Return the [x, y] coordinate for the center point of the cell that contains the specified text.  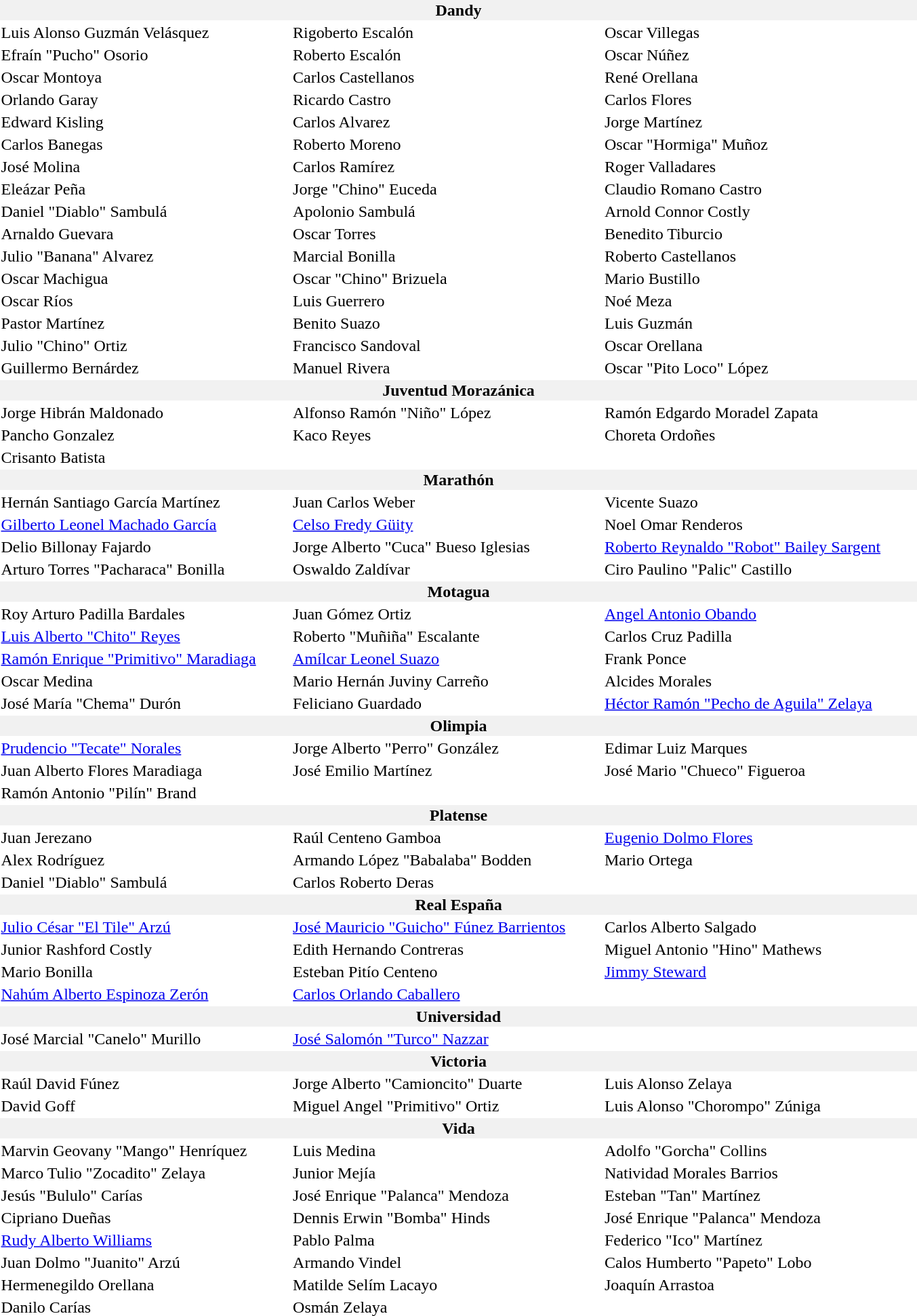
Benito Suazo [447, 323]
José Mario "Chueco" Figueroa [760, 770]
Roberto Castellanos [760, 256]
Oscar "Chino" Brizuela [447, 279]
Noé Meza [760, 301]
Kaco Reyes [447, 435]
Guillermo Bernárdez [145, 368]
Rigoberto Escalón [447, 33]
Ramón Enrique "Primitivo" Maradiaga [145, 659]
Jesús "Bululo" Carías [145, 1195]
Oscar "Pito Loco" López [760, 368]
Luis Alberto "Chito" Reyes [145, 636]
Julio "Banana" Alvarez [145, 256]
Junior Mejía [447, 1173]
Julio César "El Tile" Arzú [145, 927]
Jorge Alberto "Cuca" Bueso Iglesias [447, 547]
Raúl Centeno Gamboa [447, 838]
Edith Hernando Contreras [447, 949]
Héctor Ramón "Pecho de Aguila" Zelaya [760, 703]
José Salomón "Turco" Nazzar [447, 1039]
Carlos Alberto Salgado [760, 927]
Ciro Paulino "Palic" Castillo [760, 569]
Oscar Torres [447, 234]
José María "Chema" Durón [145, 703]
Oscar Orellana [760, 346]
Mario Bonilla [145, 972]
Eleázar Peña [145, 189]
Oscar Machigua [145, 279]
Luis Alonso Guzmán Velásquez [145, 33]
Hernán Santiago García Martínez [145, 502]
Delio Billonay Fajardo [145, 547]
Angel Antonio Obando [760, 614]
Rudy Alberto Williams [145, 1240]
Pastor Martínez [145, 323]
Armando López "Babalaba" Bodden [447, 860]
Luis Medina [447, 1151]
Roberto Reynaldo "Robot" Bailey Sargent [760, 547]
Julio "Chino" Ortiz [145, 346]
Frank Ponce [760, 659]
Claudio Romano Castro [760, 189]
Juan Carlos Weber [447, 502]
Carlos Roberto Deras [447, 882]
Arnold Connor Costly [760, 211]
Marco Tulio "Zocadito" Zelaya [145, 1173]
Arturo Torres "Pacharaca" Bonilla [145, 569]
Pablo Palma [447, 1240]
Marvin Geovany "Mango" Henríquez [145, 1151]
Roberto "Muñiña" Escalante [447, 636]
Luis Guerrero [447, 301]
Miguel Antonio "Hino" Mathews [760, 949]
Prudencio "Tecate" Norales [145, 748]
Ricardo Castro [447, 100]
Universidad [458, 1016]
Calos Humberto "Papeto" Lobo [760, 1262]
Luis Guzmán [760, 323]
David Goff [145, 1106]
Roberto Escalón [447, 55]
Manuel Rivera [447, 368]
Vicente Suazo [760, 502]
Victoria [458, 1061]
Pancho Gonzalez [145, 435]
Arnaldo Guevara [145, 234]
Mario Bustillo [760, 279]
Edimar Luiz Marques [760, 748]
Roberto Moreno [447, 144]
Luis Alonso "Chorompo" Zúniga [760, 1106]
Luis Alonso Zelaya [760, 1084]
Carlos Banegas [145, 144]
Mario Hernán Juviny Carreño [447, 681]
José Emilio Martínez [447, 770]
Jorge Hibrán Maldonado [145, 413]
Adolfo "Gorcha" Collins [760, 1151]
Jimmy Steward [760, 972]
Oscar Núñez [760, 55]
Jorge Martínez [760, 122]
Dandy [458, 10]
Oscar Montoya [145, 77]
Roy Arturo Padilla Bardales [145, 614]
Real España [458, 905]
Orlando Garay [145, 100]
Federico "Ico" Martínez [760, 1240]
José Marcial "Canelo" Murillo [145, 1039]
Eugenio Dolmo Flores [760, 838]
José Mauricio "Guicho" Fúnez Barrientos [447, 927]
Alcides Morales [760, 681]
Roger Valladares [760, 167]
Joaquín Arrastoa [760, 1285]
Motagua [458, 592]
Oscar "Hormiga" Muñoz [760, 144]
Benedito Tiburcio [760, 234]
Marcial Bonilla [447, 256]
Gilberto Leonel Machado García [145, 525]
Apolonio Sambulá [447, 211]
Esteban Pitío Centeno [447, 972]
Armando Vindel [447, 1262]
Jorge Alberto "Perro" González [447, 748]
Oswaldo Zaldívar [447, 569]
Mario Ortega [760, 860]
Ramón Antonio "Pilín" Brand [145, 793]
Alfonso Ramón "Niño" López [447, 413]
Juan Alberto Flores Maradiaga [145, 770]
Carlos Alvarez [447, 122]
Miguel Angel "Primitivo" Ortiz [447, 1106]
Hermenegildo Orellana [145, 1285]
Choreta Ordoñes [760, 435]
Marathón [458, 480]
Amílcar Leonel Suazo [447, 659]
Nahúm Alberto Espinoza Zerón [145, 994]
Juan Dolmo "Juanito" Arzú [145, 1262]
Raúl David Fúnez [145, 1084]
Carlos Ramírez [447, 167]
Francisco Sandoval [447, 346]
Carlos Castellanos [447, 77]
Jorge "Chino" Euceda [447, 189]
Ramón Edgardo Moradel Zapata [760, 413]
Celso Fredy Güity [447, 525]
Efraín "Pucho" Osorio [145, 55]
Oscar Medina [145, 681]
Oscar Ríos [145, 301]
Olimpia [458, 726]
Carlos Orlando Caballero [447, 994]
Feliciano Guardado [447, 703]
Noel Omar Renderos [760, 525]
Juventud Morazánica [458, 390]
Matilde Selím Lacayo [447, 1285]
Juan Gómez Ortiz [447, 614]
Edward Kisling [145, 122]
Alex Rodríguez [145, 860]
Junior Rashford Costly [145, 949]
Juan Jerezano [145, 838]
René Orellana [760, 77]
Oscar Villegas [760, 33]
Jorge Alberto "Camioncito" Duarte [447, 1084]
Cipriano Dueñas [145, 1218]
Dennis Erwin "Bomba" Hinds [447, 1218]
Platense [458, 815]
Carlos Cruz Padilla [760, 636]
Natividad Morales Barrios [760, 1173]
José Molina [145, 167]
Crisanto Batista [145, 457]
Vida [458, 1128]
Carlos Flores [760, 100]
Esteban "Tan" Martínez [760, 1195]
